Search for the cell housing the specified text and yield its [x, y] center coordinate. 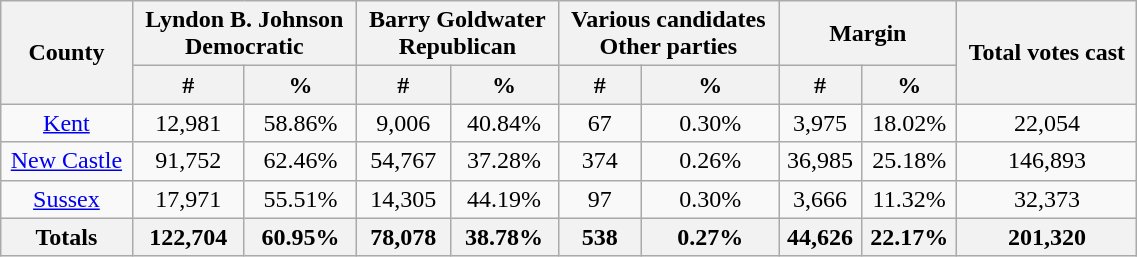
Various candidatesOther parties [668, 34]
12,981 [188, 123]
374 [600, 161]
Margin [868, 34]
14,305 [404, 199]
62.46% [300, 161]
538 [600, 237]
67 [600, 123]
37.28% [504, 161]
11.32% [909, 199]
44.19% [504, 199]
Total votes cast [1047, 52]
County [66, 52]
54,767 [404, 161]
201,320 [1047, 237]
18.02% [909, 123]
32,373 [1047, 199]
0.27% [710, 237]
60.95% [300, 237]
3,975 [820, 123]
91,752 [188, 161]
146,893 [1047, 161]
58.86% [300, 123]
Kent [66, 123]
Totals [66, 237]
9,006 [404, 123]
25.18% [909, 161]
0.26% [710, 161]
Lyndon B. JohnsonDemocratic [244, 34]
Barry GoldwaterRepublican [458, 34]
97 [600, 199]
122,704 [188, 237]
78,078 [404, 237]
55.51% [300, 199]
22.17% [909, 237]
36,985 [820, 161]
40.84% [504, 123]
New Castle [66, 161]
Sussex [66, 199]
22,054 [1047, 123]
44,626 [820, 237]
3,666 [820, 199]
17,971 [188, 199]
38.78% [504, 237]
